Extract the [x, y] coordinate from the center of the cell holding the provided text.  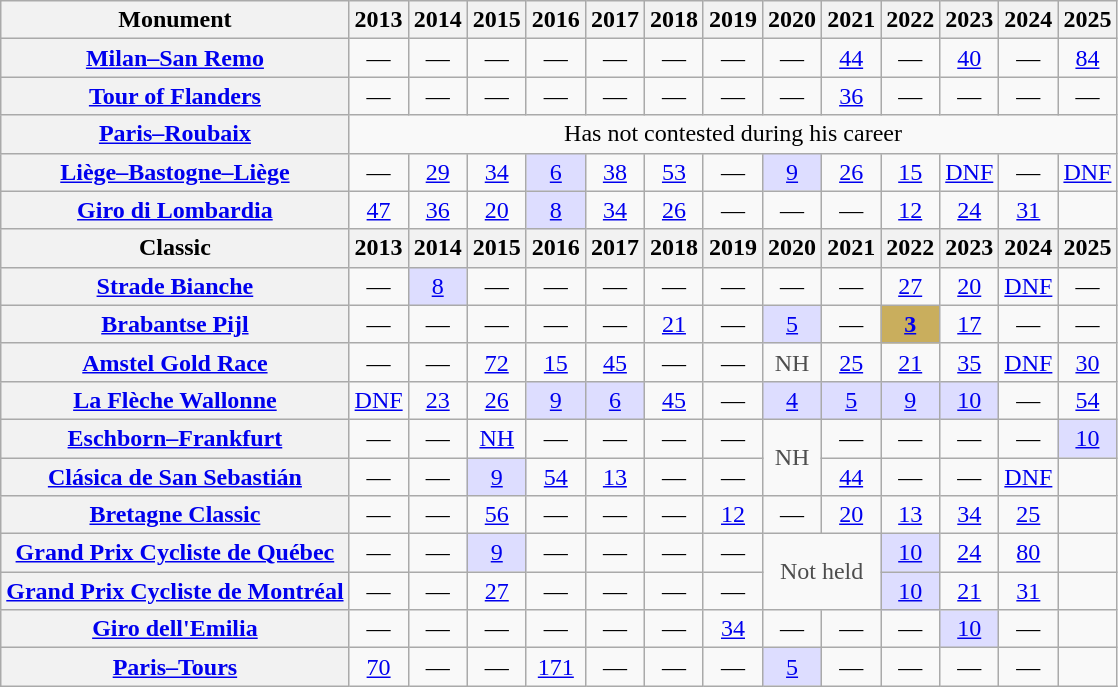
Eschborn–Frankfurt [175, 438]
Tour of Flanders [175, 96]
Has not contested during his career [733, 134]
17 [970, 324]
La Flèche Wallonne [175, 400]
38 [614, 172]
Paris–Roubaix [175, 134]
70 [378, 667]
Bretagne Classic [175, 515]
Brabantse Pijl [175, 324]
Paris–Tours [175, 667]
47 [378, 210]
40 [970, 58]
Clásica de San Sebastián [175, 477]
80 [1028, 553]
Not held [822, 572]
Grand Prix Cycliste de Montréal [175, 591]
35 [970, 362]
29 [438, 172]
23 [438, 400]
Amstel Gold Race [175, 362]
Classic [175, 248]
4 [792, 400]
72 [496, 362]
Grand Prix Cycliste de Québec [175, 553]
Giro dell'Emilia [175, 629]
84 [1088, 58]
56 [496, 515]
3 [910, 324]
53 [674, 172]
Monument [175, 20]
Giro di Lombardia [175, 210]
30 [1088, 362]
171 [556, 667]
Strade Bianche [175, 286]
Liège–Bastogne–Liège [175, 172]
Milan–San Remo [175, 58]
